Locate the cell with the specified text and output its (X, Y) center coordinate. 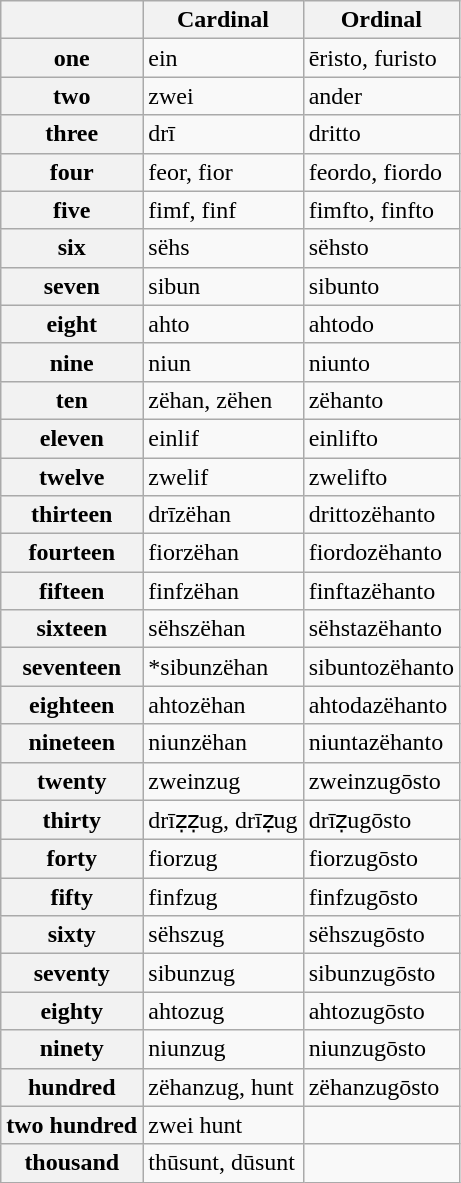
thūsunt, dūsunt (223, 1163)
fimfto, finfto (381, 210)
five (72, 210)
fifty (72, 897)
sibunzug (223, 973)
ahtozug (223, 1011)
sixteen (72, 629)
two hundred (72, 1125)
fifteen (72, 591)
drittozëhanto (381, 515)
nineteen (72, 743)
fimf, finf (223, 210)
sixty (72, 935)
niunzëhan (223, 743)
seventy (72, 973)
eighty (72, 1011)
eleven (72, 438)
zwei hunt (223, 1125)
ten (72, 400)
sibun (223, 286)
feor, fior (223, 172)
fiordozëhanto (381, 553)
ahto (223, 324)
niunto (381, 362)
sibuntozëhanto (381, 667)
hundred (72, 1087)
seventeen (72, 667)
zwelifto (381, 477)
sëhszugōsto (381, 935)
forty (72, 859)
ein (223, 58)
ēristo, furisto (381, 58)
Ordinal (381, 20)
three (72, 134)
niunzug (223, 1049)
sëhsto (381, 248)
sëhstazëhanto (381, 629)
sibunzugōsto (381, 973)
ahtodazëhanto (381, 705)
one (72, 58)
feordo, fiordo (381, 172)
zëhanto (381, 400)
zëhanzug, hunt (223, 1087)
four (72, 172)
twenty (72, 781)
sëhs (223, 248)
einlifto (381, 438)
finfzug (223, 897)
einlif (223, 438)
fiorzëhan (223, 553)
drīẓugōsto (381, 820)
finftazëhanto (381, 591)
zwei (223, 96)
thirty (72, 820)
dritto (381, 134)
thirteen (72, 515)
fiorzugōsto (381, 859)
thousand (72, 1163)
ahtodo (381, 324)
niunzugōsto (381, 1049)
nine (72, 362)
two (72, 96)
sëhszëhan (223, 629)
finfzëhan (223, 591)
zweinzug (223, 781)
ander (381, 96)
ninety (72, 1049)
sëhszug (223, 935)
niuntazëhanto (381, 743)
drīzëhan (223, 515)
fourteen (72, 553)
zëhan, zëhen (223, 400)
ahtozugōsto (381, 1011)
fiorzug (223, 859)
zweinzugōsto (381, 781)
zëhanzugōsto (381, 1087)
Cardinal (223, 20)
drīẓẓug, drīẓug (223, 820)
drī (223, 134)
zwelif (223, 477)
seven (72, 286)
niun (223, 362)
six (72, 248)
ahtozëhan (223, 705)
sibunto (381, 286)
finfzugōsto (381, 897)
eight (72, 324)
eighteen (72, 705)
twelve (72, 477)
*sibunzëhan (223, 667)
